Identify which cell holds the provided text, then report its (x, y) central coordinate. 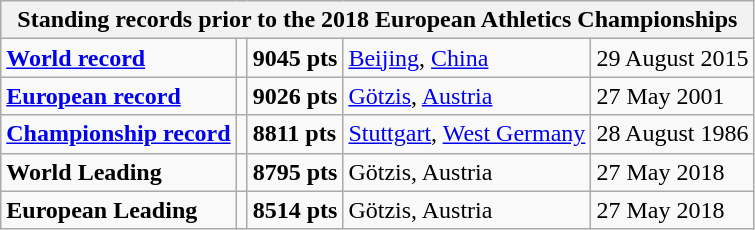
29 August 2015 (672, 58)
Beijing, China (467, 58)
8811 pts (295, 134)
Championship record (118, 134)
8795 pts (295, 172)
8514 pts (295, 210)
9026 pts (295, 96)
Stuttgart, West Germany (467, 134)
European Leading (118, 210)
9045 pts (295, 58)
World Leading (118, 172)
27 May 2001 (672, 96)
28 August 1986 (672, 134)
World record (118, 58)
Standing records prior to the 2018 European Athletics Championships (378, 20)
European record (118, 96)
